Find where the given text appears and provide that cell's center as (X, Y) coordinate. 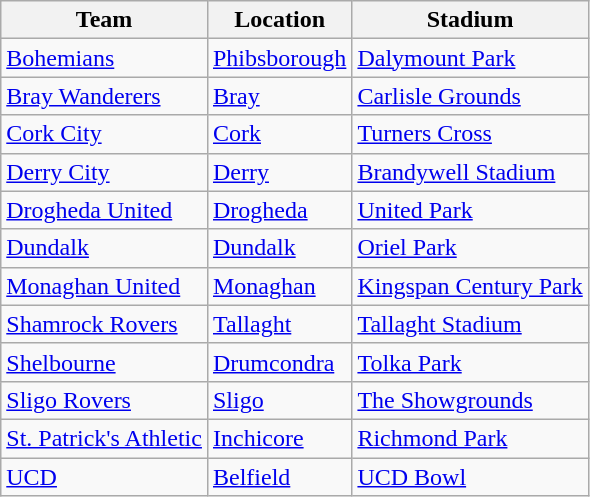
The Showgrounds (470, 400)
Bray (279, 96)
Shamrock Rovers (104, 324)
Monaghan (279, 286)
Sligo Rovers (104, 400)
Richmond Park (470, 438)
Oriel Park (470, 248)
Shelbourne (104, 362)
Belfield (279, 477)
Tolka Park (470, 362)
Dalymount Park (470, 58)
UCD Bowl (470, 477)
Drogheda (279, 210)
Stadium (470, 20)
Drogheda United (104, 210)
Bohemians (104, 58)
Team (104, 20)
Derry City (104, 172)
UCD (104, 477)
Phibsborough (279, 58)
Turners Cross (470, 134)
United Park (470, 210)
Kingspan Century Park (470, 286)
Location (279, 20)
Monaghan United (104, 286)
Tallaght (279, 324)
Drumcondra (279, 362)
Cork (279, 134)
Inchicore (279, 438)
Brandywell Stadium (470, 172)
Sligo (279, 400)
Derry (279, 172)
Carlisle Grounds (470, 96)
St. Patrick's Athletic (104, 438)
Tallaght Stadium (470, 324)
Cork City (104, 134)
Bray Wanderers (104, 96)
